Extract the [x, y] coordinate from the center of the cell holding the provided text.  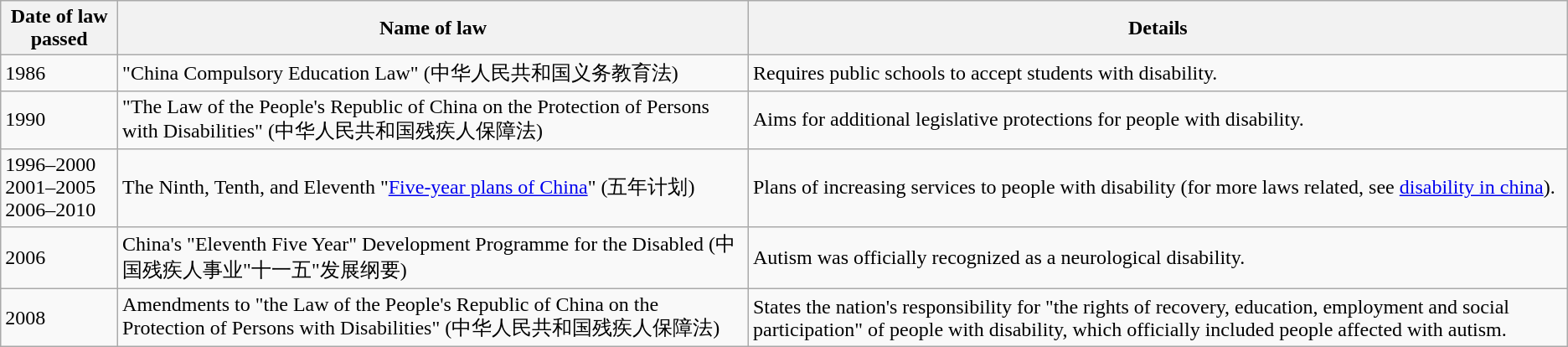
"China Compulsory Education Law" (中华人民共和国义务教育法) [434, 74]
Requires public schools to accept students with disability. [1158, 74]
Autism was officially recognized as a neurological disability. [1158, 257]
2008 [59, 318]
1990 [59, 120]
Details [1158, 28]
"The Law of the People's Republic of China on the Protection of Persons with Disabilities" (中华人民共和国残疾人保障法) [434, 120]
Name of law [434, 28]
Amendments to "the Law of the People's Republic of China on the Protection of Persons with Disabilities" (中华人民共和国残疾人保障法) [434, 318]
Aims for additional legislative protections for people with disability. [1158, 120]
Date of law passed [59, 28]
1996–20002001–20052006–2010 [59, 188]
Plans of increasing services to people with disability (for more laws related, see disability in china). [1158, 188]
2006 [59, 257]
1986 [59, 74]
The Ninth, Tenth, and Eleventh "Five-year plans of China" (五年计划) [434, 188]
China's "Eleventh Five Year" Development Programme for the Disabled (中国残疾人事业"十一五"发展纲要) [434, 257]
